Output the [x, y] coordinate of the center of the cell containing the given text.  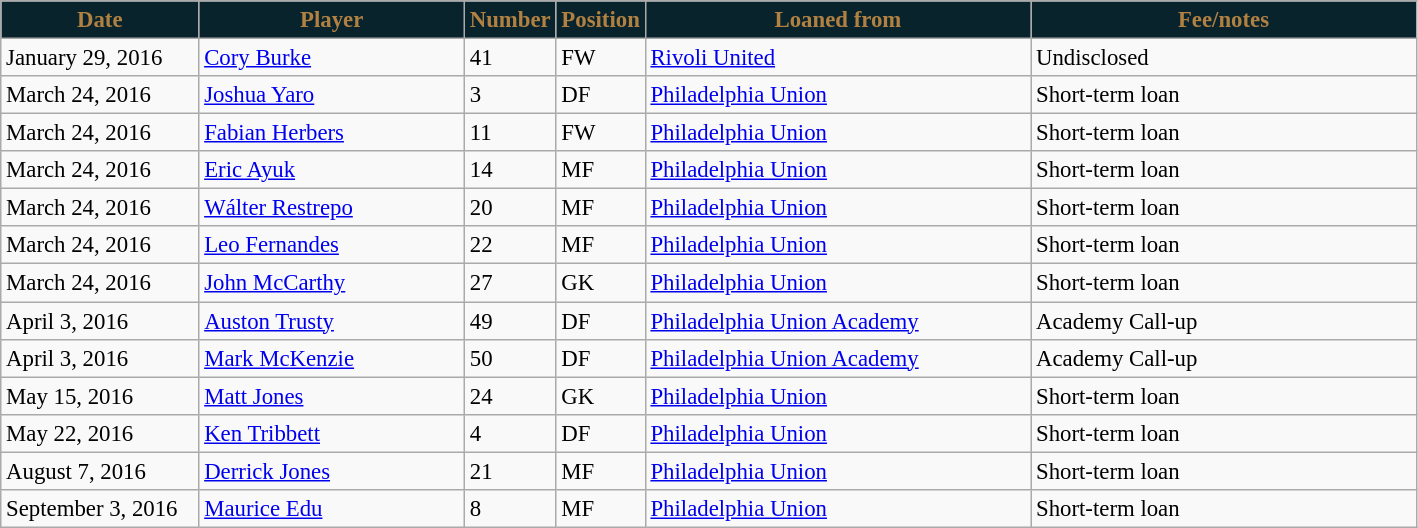
September 3, 2016 [100, 509]
Date [100, 20]
May 15, 2016 [100, 396]
Rivoli United [838, 58]
Maurice Edu [332, 509]
May 22, 2016 [100, 433]
24 [510, 396]
Fabian Herbers [332, 133]
14 [510, 170]
Player [332, 20]
49 [510, 321]
Derrick Jones [332, 471]
Loaned from [838, 20]
Cory Burke [332, 58]
John McCarthy [332, 283]
Ken Tribbett [332, 433]
50 [510, 358]
8 [510, 509]
Wálter Restrepo [332, 208]
4 [510, 433]
Eric Ayuk [332, 170]
Leo Fernandes [332, 245]
3 [510, 95]
Mark McKenzie [332, 358]
Undisclosed [1224, 58]
Position [600, 20]
Matt Jones [332, 396]
Joshua Yaro [332, 95]
22 [510, 245]
Fee/notes [1224, 20]
11 [510, 133]
January 29, 2016 [100, 58]
Auston Trusty [332, 321]
27 [510, 283]
41 [510, 58]
21 [510, 471]
August 7, 2016 [100, 471]
Number [510, 20]
20 [510, 208]
